Determine the (x, y) coordinate at the center of the cell enclosing the given text.  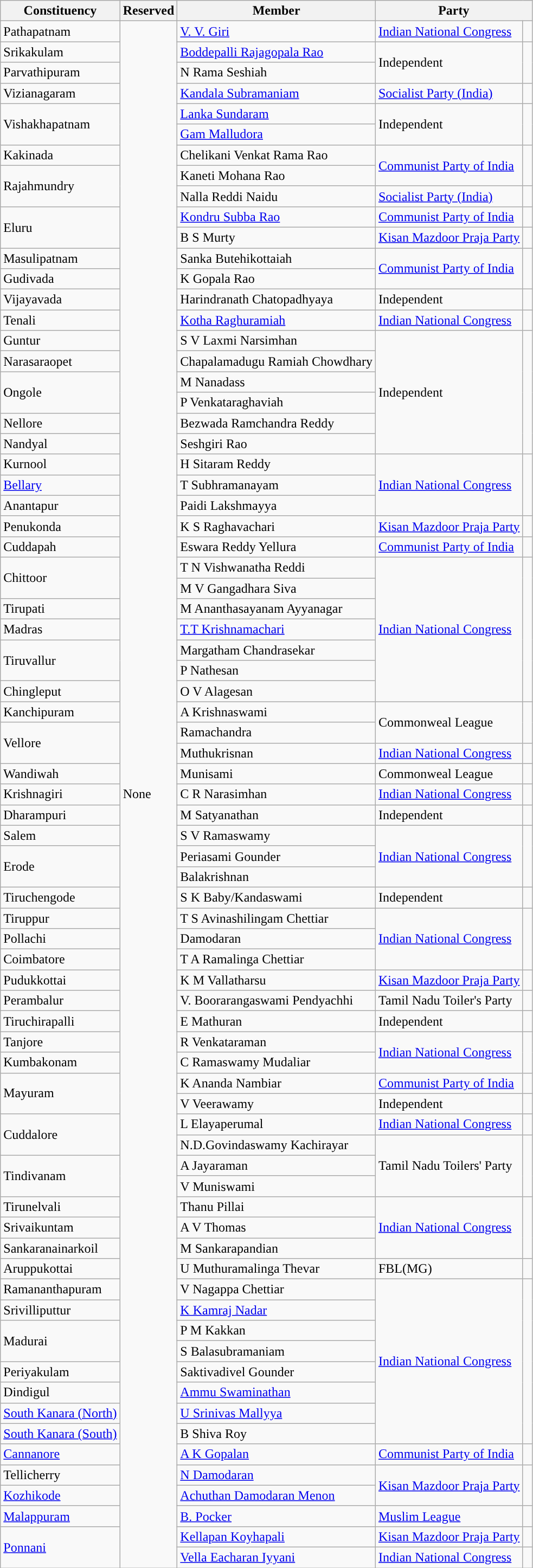
U Muthuramalinga Thevar (277, 1269)
Seshgiri Rao (277, 444)
V. Boorarangaswami Pendyachhi (277, 1001)
Margatham Chandrasekar (277, 650)
Coimbatore (60, 960)
Vella Eacharan Iyyani (277, 1557)
Chapalamadugu Ramiah Chowdhary (277, 361)
Guntur (60, 341)
M Nanadass (277, 382)
N Rama Seshiah (277, 73)
M Satyanathan (277, 815)
Boddepalli Rajagopala Rao (277, 52)
K S Raghavachari (277, 526)
A V Thomas (277, 1227)
Lanka Sundaram (277, 114)
B S Murty (277, 237)
S V Ramaswamy (277, 835)
Saktivadivel Gounder (277, 1372)
Anantapur (60, 506)
FBL(MG) (449, 1269)
Ramananthapuram (60, 1290)
Constituency (60, 11)
Member (277, 11)
Malappuram (60, 1516)
K M Vallatharsu (277, 980)
Srivaikuntam (60, 1227)
Salem (60, 835)
Cuddalore (60, 1135)
K Gopala Rao (277, 279)
Srikakulam (60, 52)
L Elayaperumal (277, 1124)
Harindranath Chatopadhyaya (277, 300)
Ramachandra (277, 733)
T.T Krishnamachari (277, 630)
Chingleput (60, 691)
Tiruppur (60, 918)
K Ananda Nambiar (277, 1083)
Tiruchengode (60, 897)
N.D.Govindaswamy Kachirayar (277, 1145)
Tindivanam (60, 1176)
South Kanara (North) (60, 1413)
Ponnani (60, 1547)
S V Laxmi Narsimhan (277, 341)
N Damodaran (277, 1475)
Dharampuri (60, 815)
E Mathuran (277, 1021)
T S Avinashilingam Chettiar (277, 918)
A K Gopalan (277, 1454)
Mayuram (60, 1093)
Nellore (60, 423)
Chittoor (60, 578)
B Shiva Roy (277, 1434)
Dindigul (60, 1392)
Madurai (60, 1341)
Perambalur (60, 1001)
Chelikani Venkat Rama Rao (277, 155)
Pudukkottai (60, 980)
Vijayavada (60, 300)
Ammu Swaminathan (277, 1392)
None (149, 794)
Tanjore (60, 1042)
Eswara Reddy Yellura (277, 547)
Wandiwah (60, 774)
Munisami (277, 774)
P Nathesan (277, 671)
Gudivada (60, 279)
Thanu Pillai (277, 1207)
V Muniswami (277, 1186)
Damodaran (277, 939)
Bezwada Ramchandra Reddy (277, 423)
P M Kakkan (277, 1331)
Vishakhapatnam (60, 124)
Vizianagaram (60, 93)
Madras (60, 630)
B. Pocker (277, 1516)
Nalla Reddi Naidu (277, 196)
C Ramaswamy Mudaliar (277, 1062)
Balakrishnan (277, 877)
T A Ramalinga Chettiar (277, 960)
C R Narasimhan (277, 794)
Ongole (60, 392)
M Ananthasayanam Ayyanagar (277, 609)
T N Vishwanatha Reddi (277, 567)
Achuthan Damodaran Menon (277, 1495)
V. V. Giri (277, 31)
R Venkataraman (277, 1042)
S Balasubramaniam (277, 1351)
S K Baby/Kandaswami (277, 897)
South Kanara (South) (60, 1434)
O V Alagesan (277, 691)
Tiruchirapalli (60, 1021)
A Krishnaswami (277, 712)
M Sankarapandian (277, 1248)
Sankaranainarkoil (60, 1248)
Bellary (60, 485)
Srivilliputtur (60, 1310)
Rajahmundry (60, 186)
Sanka Butehikottaiah (277, 258)
P Venkataraghaviah (277, 403)
Party (453, 11)
Kondru Subba Rao (277, 217)
M V Gangadhara Siva (277, 588)
Cuddapah (60, 547)
Tellicherry (60, 1475)
Tiruvallur (60, 660)
Penukonda (60, 526)
T Subhramanayam (277, 485)
Kumbakonam (60, 1062)
Narasaraopet (60, 361)
Tirupati (60, 609)
Krishnagiri (60, 794)
Tamil Nadu Toilers' Party (449, 1165)
Kurnool (60, 464)
Masulipatnam (60, 258)
Pollachi (60, 939)
H Sitaram Reddy (277, 464)
Muslim League (449, 1516)
U Srinivas Mallyya (277, 1413)
V Nagappa Chettiar (277, 1290)
Vellore (60, 743)
Eluru (60, 227)
Periasami Gounder (277, 856)
Muthukrisnan (277, 753)
Parvathipuram (60, 73)
Erode (60, 866)
Reserved (149, 11)
Kozhikode (60, 1495)
Nandyal (60, 444)
Gam Malludora (277, 134)
Kaneti Mohana Rao (277, 176)
Kellapan Koyhapali (277, 1537)
K Kamraj Nadar (277, 1310)
Aruppukottai (60, 1269)
A Jayaraman (277, 1165)
Pathapatnam (60, 31)
Periyakulam (60, 1372)
Tirunelvali (60, 1207)
Kanchipuram (60, 712)
Kandala Subramaniam (277, 93)
Cannanore (60, 1454)
Kotha Raghuramiah (277, 320)
V Veerawamy (277, 1104)
Kakinada (60, 155)
Tenali (60, 320)
Paidi Lakshmayya (277, 506)
Tamil Nadu Toiler's Party (449, 1001)
